Return the [X, Y] coordinate for the center point of the cell that contains the specified text.  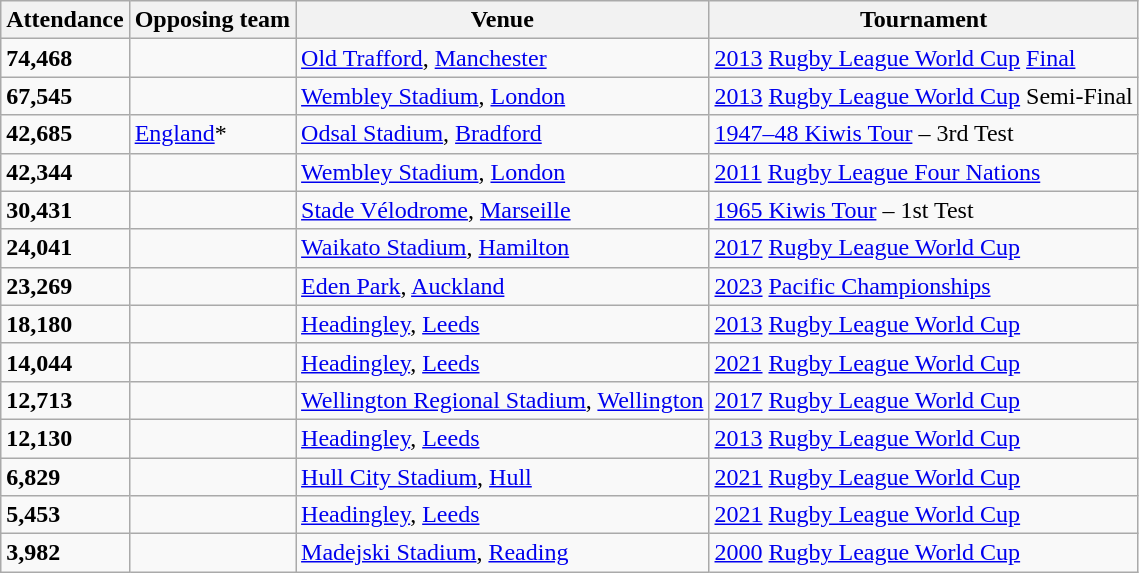
Odsal Stadium, Bradford [502, 134]
Venue [502, 20]
42,685 [65, 134]
2013 Rugby League World Cup Final [924, 58]
2013 Rugby League World Cup Semi-Final [924, 96]
2000 Rugby League World Cup [924, 553]
Wellington Regional Stadium, Wellington [502, 400]
Opposing team [212, 20]
Attendance [65, 20]
2023 Pacific Championships [924, 286]
Eden Park, Auckland [502, 286]
14,044 [65, 362]
Hull City Stadium, Hull [502, 477]
2011 Rugby League Four Nations [924, 172]
5,453 [65, 515]
Waikato Stadium, Hamilton [502, 248]
42,344 [65, 172]
67,545 [65, 96]
24,041 [65, 248]
12,713 [65, 400]
23,269 [65, 286]
6,829 [65, 477]
3,982 [65, 553]
1965 Kiwis Tour – 1st Test [924, 210]
England* [212, 134]
74,468 [65, 58]
1947–48 Kiwis Tour – 3rd Test [924, 134]
Stade Vélodrome, Marseille [502, 210]
Tournament [924, 20]
12,130 [65, 438]
Old Trafford, Manchester [502, 58]
Madejski Stadium, Reading [502, 553]
30,431 [65, 210]
18,180 [65, 324]
